Detect which cell encompasses the target text, then output its [X, Y] center coordinate. 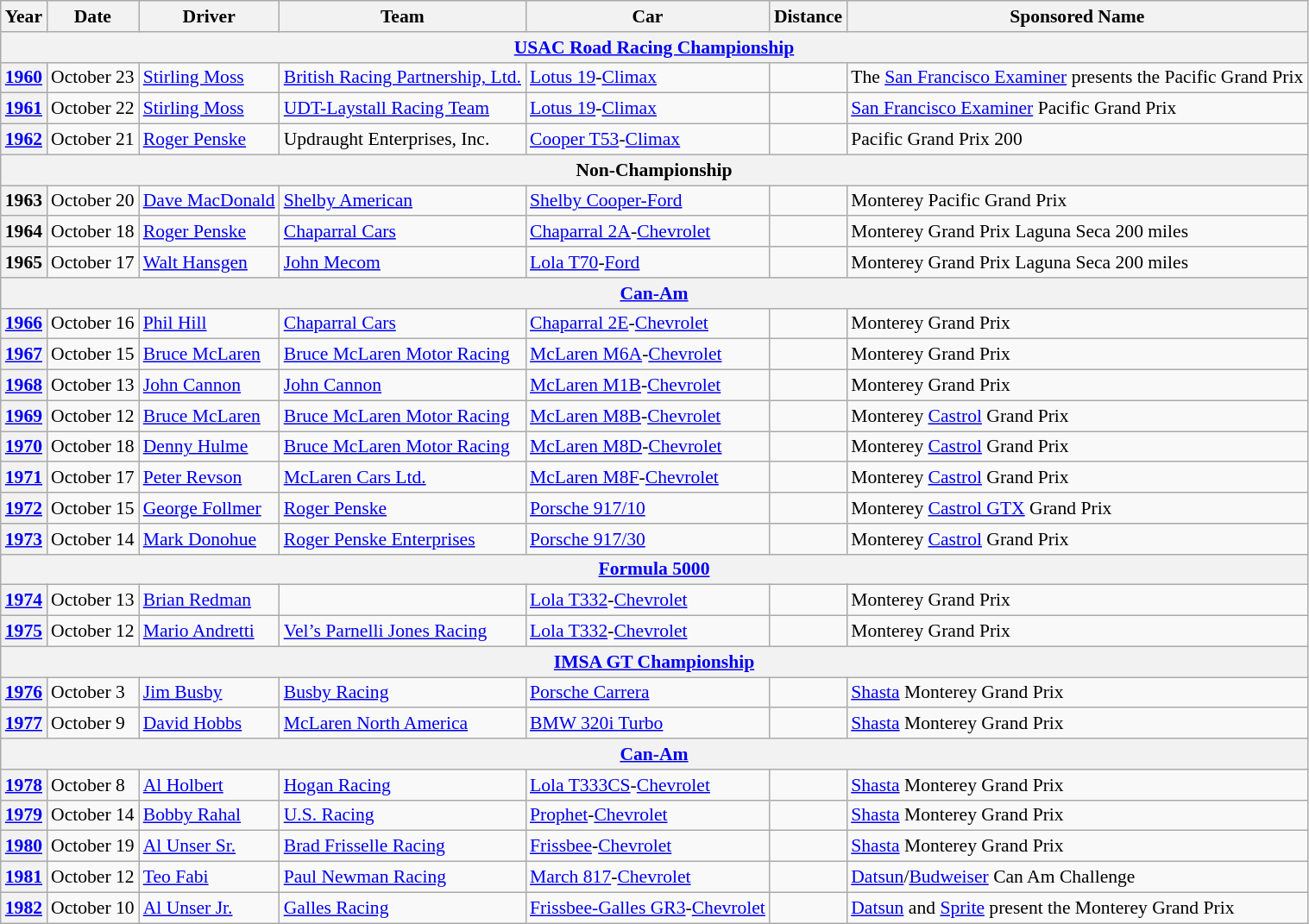
October 19 [93, 846]
Al Unser Sr. [209, 846]
October 10 [93, 908]
Roger Penske Enterprises [402, 539]
Denny Hulme [209, 447]
1975 [24, 632]
October 22 [93, 109]
Brian Redman [209, 600]
U.S. Racing [402, 815]
Distance [808, 16]
McLaren M1B-Chevrolet [647, 386]
October 16 [93, 324]
McLaren M8D-Chevrolet [647, 447]
1971 [24, 478]
McLaren Cars Ltd. [402, 478]
Formula 5000 [654, 569]
1965 [24, 262]
Non-Championship [654, 170]
1969 [24, 416]
Shelby American [402, 201]
Al Unser Jr. [209, 908]
Porsche 917/10 [647, 508]
USAC Road Racing Championship [654, 47]
Paul Newman Racing [402, 877]
Vel’s Parnelli Jones Racing [402, 632]
UDT-Laystall Racing Team [402, 109]
1980 [24, 846]
Peter Revson [209, 478]
Busby Racing [402, 693]
Phil Hill [209, 324]
Pacific Grand Prix 200 [1077, 140]
Hogan Racing [402, 785]
Jim Busby [209, 693]
Lola T70-Ford [647, 262]
1961 [24, 109]
1976 [24, 693]
1979 [24, 815]
Frissbee-Galles GR3-Chevrolet [647, 908]
Chaparral 2A-Chevrolet [647, 232]
1982 [24, 908]
Bobby Rahal [209, 815]
Lola T333CS-Chevrolet [647, 785]
March 817-Chevrolet [647, 877]
BMW 320i Turbo [647, 724]
1978 [24, 785]
Walt Hansgen [209, 262]
Monterey Castrol GTX Grand Prix [1077, 508]
British Racing Partnership, Ltd. [402, 78]
John Mecom [402, 262]
McLaren North America [402, 724]
Mark Donohue [209, 539]
Year [24, 16]
1960 [24, 78]
Cooper T53-Climax [647, 140]
George Follmer [209, 508]
Teo Fabi [209, 877]
Sponsored Name [1077, 16]
1966 [24, 324]
1963 [24, 201]
Al Holbert [209, 785]
Frissbee-Chevrolet [647, 846]
Chaparral 2E-Chevrolet [647, 324]
Updraught Enterprises, Inc. [402, 140]
The San Francisco Examiner presents the Pacific Grand Prix [1077, 78]
Shelby Cooper-Ford [647, 201]
1977 [24, 724]
1970 [24, 447]
Porsche Carrera [647, 693]
McLaren M6A-Chevrolet [647, 355]
Car [647, 16]
October 3 [93, 693]
1974 [24, 600]
Datsun/Budweiser Can Am Challenge [1077, 877]
McLaren M8F-Chevrolet [647, 478]
1968 [24, 386]
IMSA GT Championship [654, 662]
October 9 [93, 724]
San Francisco Examiner Pacific Grand Prix [1077, 109]
October 8 [93, 785]
Monterey Pacific Grand Prix [1077, 201]
David Hobbs [209, 724]
Brad Frisselle Racing [402, 846]
Prophet-Chevrolet [647, 815]
October 21 [93, 140]
Dave MacDonald [209, 201]
1962 [24, 140]
1972 [24, 508]
Mario Andretti [209, 632]
McLaren M8B-Chevrolet [647, 416]
October 23 [93, 78]
1967 [24, 355]
October 20 [93, 201]
Driver [209, 16]
1981 [24, 877]
Date [93, 16]
Team [402, 16]
Galles Racing [402, 908]
Porsche 917/30 [647, 539]
1973 [24, 539]
Datsun and Sprite present the Monterey Grand Prix [1077, 908]
1964 [24, 232]
